Detect which cell encompasses the target text, then output its [X, Y] center coordinate. 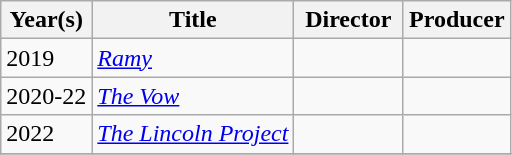
Title [193, 20]
The Lincoln Project [193, 134]
Year(s) [46, 20]
Producer [458, 20]
2020-22 [46, 96]
2019 [46, 58]
2022 [46, 134]
Ramy [193, 58]
Director [348, 20]
The Vow [193, 96]
